Provide the [X, Y] coordinate of the cell's center where the given text is located.  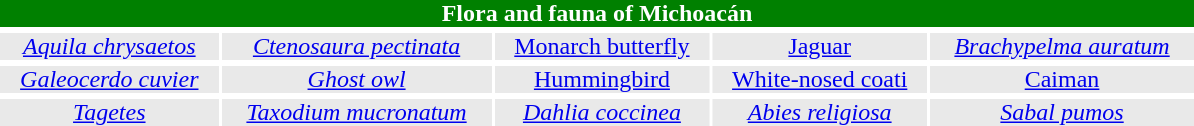
Ctenosaura pectinata [357, 46]
Abies religiosa [820, 112]
Aquila chrysaetos [110, 46]
Brachypelma auratum [1062, 46]
Flora and fauna of Michoacán [597, 14]
White-nosed coati [820, 80]
Tagetes [110, 112]
Dahlia coccinea [602, 112]
Hummingbird [602, 80]
Galeocerdo cuvier [110, 80]
Monarch butterfly [602, 46]
Ghost owl [357, 80]
Taxodium mucronatum [357, 112]
Jaguar [820, 46]
Caiman [1062, 80]
Sabal pumos [1062, 112]
